Return [x, y] of the center of cell containing provided text 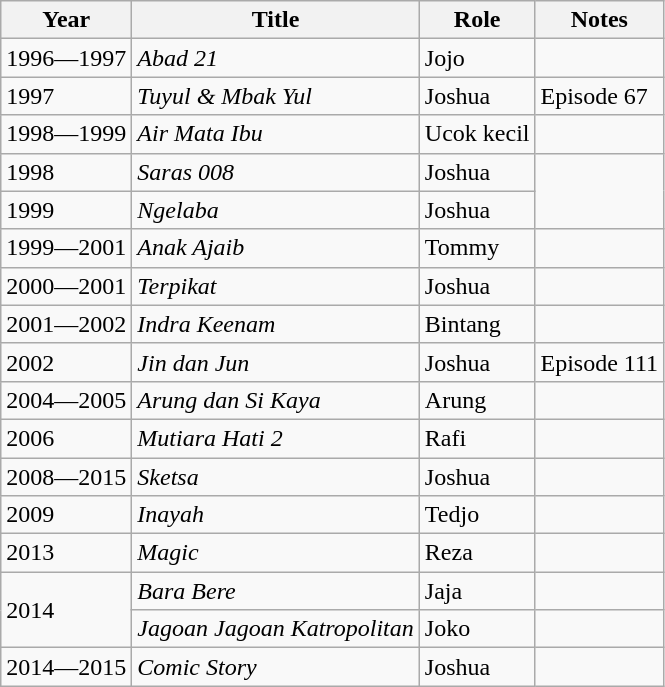
Tommy [477, 248]
Sketsa [276, 477]
Terpikat [276, 286]
Role [477, 20]
2014—2015 [66, 667]
2006 [66, 438]
Saras 008 [276, 172]
Magic [276, 553]
2009 [66, 515]
Jojo [477, 58]
Inayah [276, 515]
2008—2015 [66, 477]
Indra Keenam [276, 324]
1998—1999 [66, 134]
Arung [477, 400]
Episode 67 [600, 96]
Air Mata Ibu [276, 134]
1996—1997 [66, 58]
Ucok kecil [477, 134]
2004—2005 [66, 400]
2000—2001 [66, 286]
2013 [66, 553]
2001—2002 [66, 324]
Anak Ajaib [276, 248]
Joko [477, 629]
Tuyul & Mbak Yul [276, 96]
Reza [477, 553]
Rafi [477, 438]
Arung dan Si Kaya [276, 400]
1999 [66, 210]
Comic Story [276, 667]
Tedjo [477, 515]
Ngelaba [276, 210]
Episode 111 [600, 362]
Title [276, 20]
1998 [66, 172]
Jaja [477, 591]
1999—2001 [66, 248]
Jagoan Jagoan Katropolitan [276, 629]
2002 [66, 362]
Year [66, 20]
Jin dan Jun [276, 362]
Abad 21 [276, 58]
Bintang [477, 324]
Notes [600, 20]
Mutiara Hati 2 [276, 438]
Bara Bere [276, 591]
2014 [66, 610]
1997 [66, 96]
